Detect which cell encompasses the target text, then output its (x, y) center coordinate. 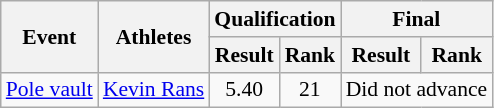
Did not advance (417, 90)
Pole vault (50, 90)
Final (417, 19)
Qualification (274, 19)
Athletes (154, 36)
21 (310, 90)
5.40 (244, 90)
Event (50, 36)
Kevin Rans (154, 90)
